For the text-containing cell, return its midpoint in [x, y] coordinate format. 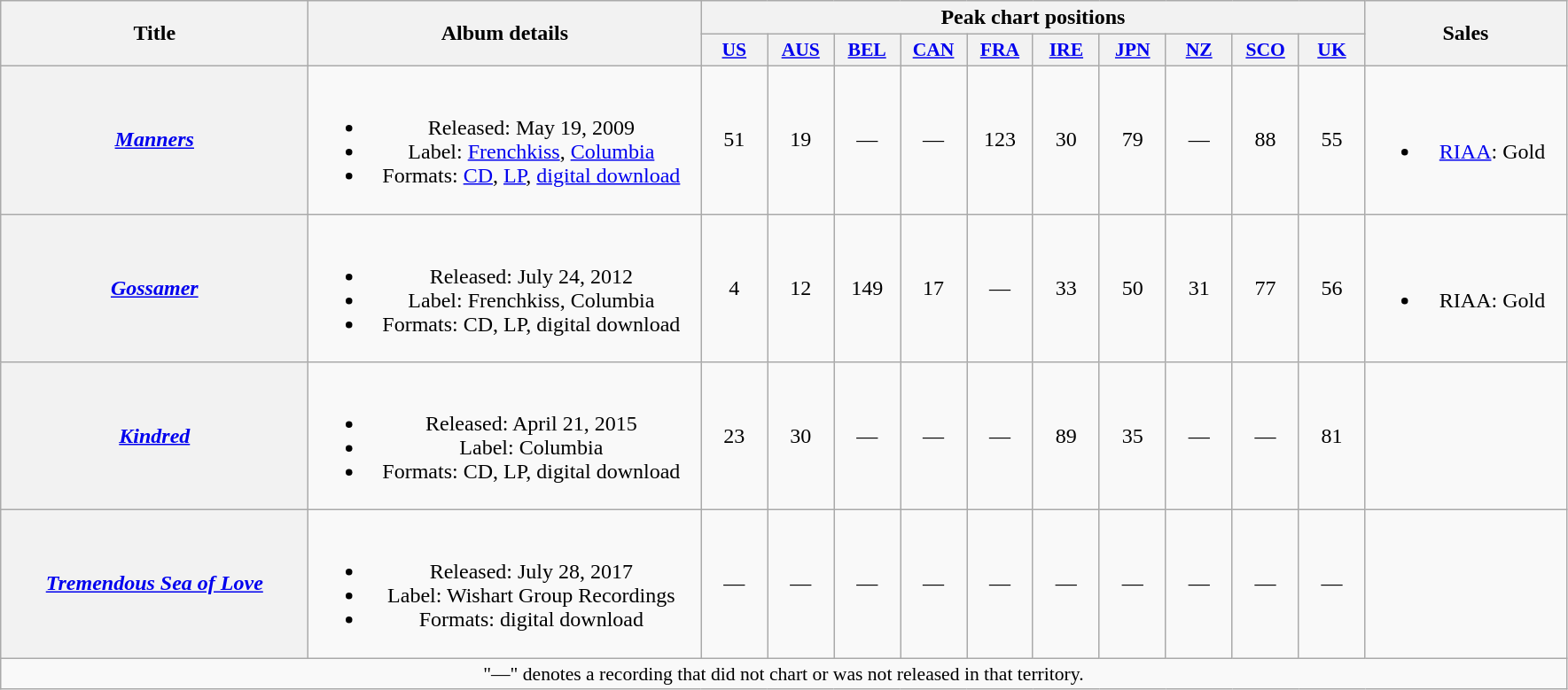
89 [1065, 436]
Kindred [154, 436]
56 [1331, 289]
Album details [505, 34]
Sales [1466, 34]
Manners [154, 140]
"—" denotes a recording that did not chart or was not released in that territory. [784, 674]
Released: April 21, 2015Label: ColumbiaFormats: CD, LP, digital download [505, 436]
AUS [801, 50]
Tremendous Sea of Love [154, 585]
NZ [1198, 50]
35 [1133, 436]
55 [1331, 140]
Released: July 28, 2017Label: Wishart Group RecordingsFormats: digital download [505, 585]
UK [1331, 50]
88 [1266, 140]
FRA [1000, 50]
Released: May 19, 2009Label: Frenchkiss, ColumbiaFormats: CD, LP, digital download [505, 140]
Released: July 24, 2012Label: Frenchkiss, ColumbiaFormats: CD, LP, digital download [505, 289]
50 [1133, 289]
CAN [934, 50]
51 [734, 140]
JPN [1133, 50]
19 [801, 140]
US [734, 50]
33 [1065, 289]
17 [934, 289]
77 [1266, 289]
Peak chart positions [1034, 18]
12 [801, 289]
4 [734, 289]
149 [867, 289]
31 [1198, 289]
Title [154, 34]
23 [734, 436]
BEL [867, 50]
Gossamer [154, 289]
79 [1133, 140]
SCO [1266, 50]
IRE [1065, 50]
123 [1000, 140]
81 [1331, 436]
